Determine the [x, y] coordinate at the center of the cell enclosing the given text.  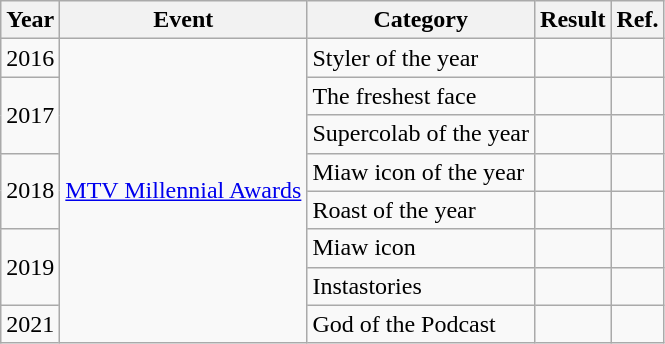
Miaw icon of the year [421, 172]
2021 [30, 324]
The freshest face [421, 96]
Year [30, 20]
2017 [30, 115]
Styler of the year [421, 58]
God of the Podcast [421, 324]
Category [421, 20]
Miaw icon [421, 248]
Supercolab of the year [421, 134]
Roast of the year [421, 210]
MTV Millennial Awards [184, 191]
2019 [30, 267]
2016 [30, 58]
Instastories [421, 286]
Ref. [638, 20]
2018 [30, 191]
Result [573, 20]
Event [184, 20]
